Pinpoint the cell where the given text exists, returning its [x, y] midpoint coordinate. 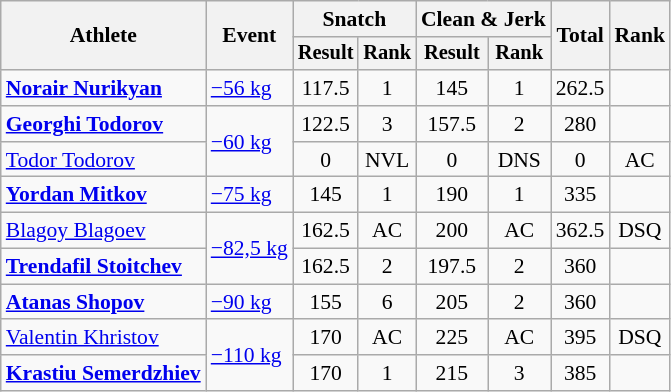
Georghi Todorov [104, 124]
215 [452, 373]
−110 kg [250, 356]
280 [580, 124]
190 [452, 195]
6 [387, 302]
Total [580, 36]
Snatch [354, 19]
Yordan Mitkov [104, 195]
Norair Nurikyan [104, 88]
Event [250, 36]
NVL [387, 160]
117.5 [326, 88]
362.5 [580, 231]
335 [580, 195]
DNS [520, 160]
−56 kg [250, 88]
157.5 [452, 124]
385 [580, 373]
Athlete [104, 36]
Valentin Khristov [104, 338]
225 [452, 338]
155 [326, 302]
Clean & Jerk [484, 19]
Blagoy Blagoev [104, 231]
Todor Todorov [104, 160]
−60 kg [250, 142]
200 [452, 231]
197.5 [452, 267]
−90 kg [250, 302]
−82,5 kg [250, 248]
205 [452, 302]
395 [580, 338]
Trendafil Stoitchev [104, 267]
122.5 [326, 124]
Atanas Shopov [104, 302]
−75 kg [250, 195]
262.5 [580, 88]
Krastiu Semerdzhiev [104, 373]
